Locate the cell with the specified text and output its (x, y) center coordinate. 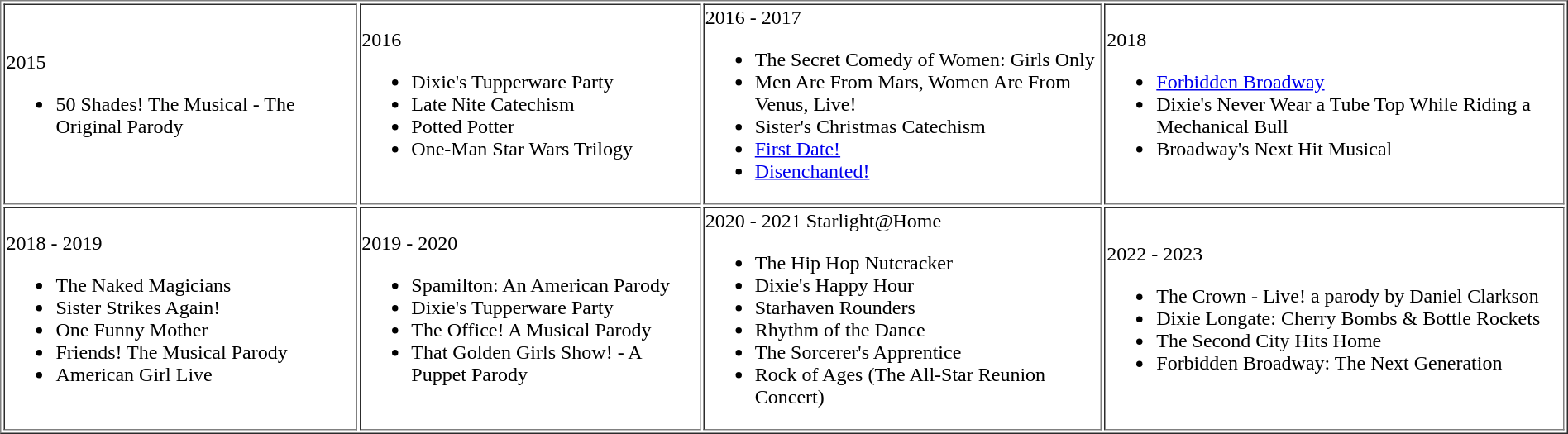
2019 - 2020Spamilton: An American ParodyDixie's Tupperware PartyThe Office! A Musical ParodyThat Golden Girls Show! - A Puppet Parody (529, 318)
201550 Shades! The Musical - The Original Parody (180, 104)
2018Forbidden BroadwayDixie's Never Wear a Tube Top While Riding a Mechanical BullBroadway's Next Hit Musical (1334, 104)
2018 - 2019The Naked MagiciansSister Strikes Again!One Funny MotherFriends! The Musical ParodyAmerican Girl Live (180, 318)
2016Dixie's Tupperware PartyLate Nite CatechismPotted PotterOne-Man Star Wars Trilogy (529, 104)
2016 - 2017The Secret Comedy of Women: Girls OnlyMen Are From Mars, Women Are From Venus, Live!Sister's Christmas CatechismFirst Date!Disenchanted! (903, 104)
